Determine the [x, y] coordinate at the center of the cell enclosing the given text.  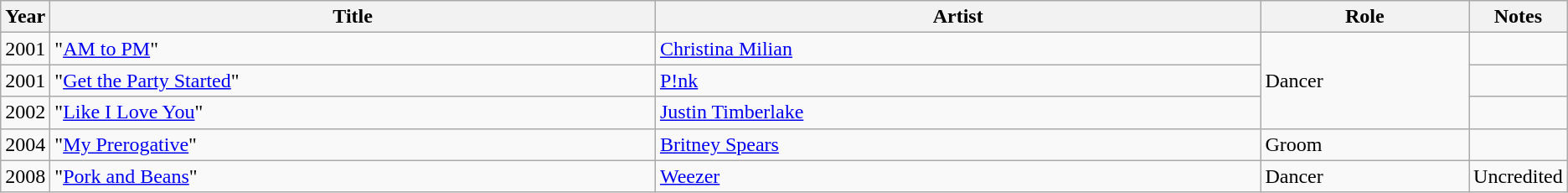
2002 [25, 112]
"Like I Love You" [353, 112]
Britney Spears [957, 144]
Artist [957, 17]
"Pork and Beans" [353, 176]
Year [25, 17]
"My Prerogative" [353, 144]
2008 [25, 176]
Justin Timberlake [957, 112]
2004 [25, 144]
Uncredited [1519, 176]
P!nk [957, 81]
"Get the Party Started" [353, 81]
Christina Milian [957, 49]
Weezer [957, 176]
Title [353, 17]
Groom [1365, 144]
"AM to PM" [353, 49]
Notes [1519, 17]
Role [1365, 17]
